Determine the (X, Y) coordinate at the center of the cell enclosing the given text.  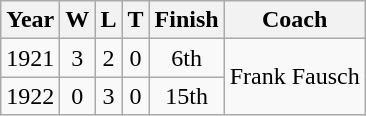
15th (186, 96)
2 (108, 58)
T (136, 20)
Frank Fausch (294, 77)
Finish (186, 20)
L (108, 20)
6th (186, 58)
W (78, 20)
Year (30, 20)
Coach (294, 20)
1921 (30, 58)
1922 (30, 96)
